Search for the cell housing the specified text and yield its (x, y) center coordinate. 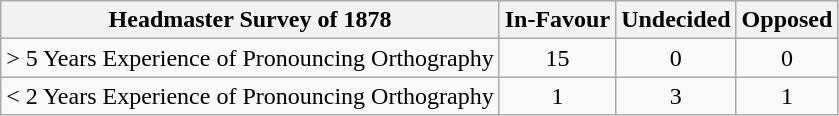
Undecided (676, 20)
15 (557, 58)
Headmaster Survey of 1878 (250, 20)
3 (676, 96)
< 2 Years Experience of Pronouncing Orthography (250, 96)
> 5 Years Experience of Pronouncing Orthography (250, 58)
In-Favour (557, 20)
Opposed (787, 20)
